Find where the given text appears and provide that cell's center as (x, y) coordinate. 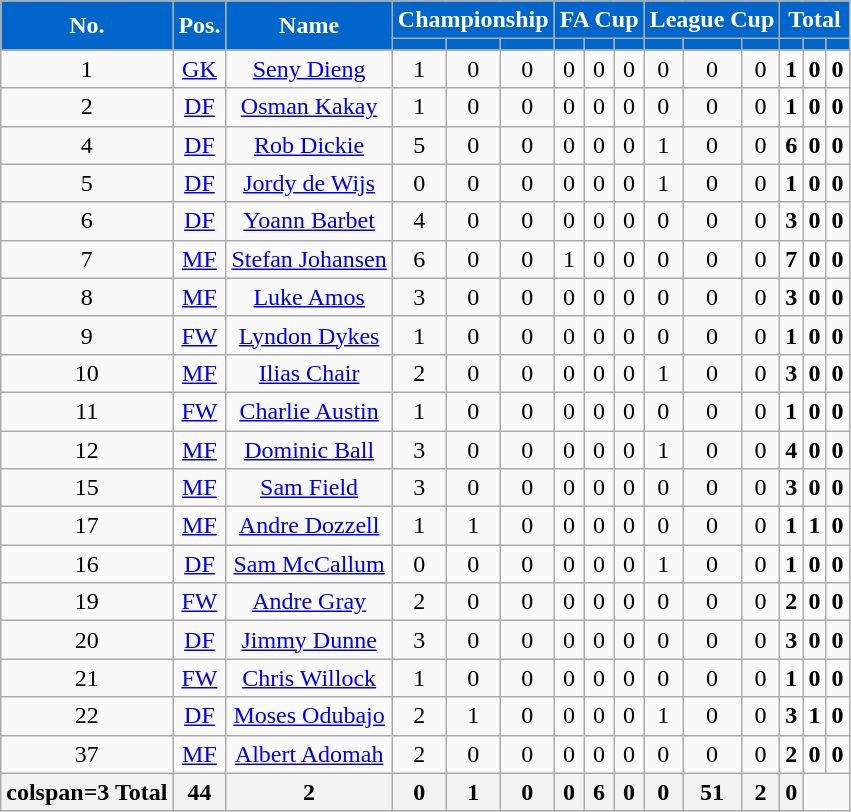
Sam McCallum (309, 564)
GK (200, 69)
44 (200, 792)
Lyndon Dykes (309, 335)
Osman Kakay (309, 107)
19 (87, 602)
colspan=3 Total (87, 792)
8 (87, 297)
Stefan Johansen (309, 259)
11 (87, 411)
20 (87, 640)
Seny Dieng (309, 69)
League Cup (712, 20)
Andre Dozzell (309, 526)
Jimmy Dunne (309, 640)
Sam Field (309, 488)
No. (87, 26)
12 (87, 449)
15 (87, 488)
Andre Gray (309, 602)
Ilias Chair (309, 373)
Yoann Barbet (309, 221)
17 (87, 526)
Pos. (200, 26)
Chris Willock (309, 678)
Jordy de Wijs (309, 183)
10 (87, 373)
Charlie Austin (309, 411)
FA Cup (599, 20)
37 (87, 754)
22 (87, 716)
Luke Amos (309, 297)
Rob Dickie (309, 145)
9 (87, 335)
21 (87, 678)
Total (814, 20)
Championship (473, 20)
Albert Adomah (309, 754)
Dominic Ball (309, 449)
Moses Odubajo (309, 716)
16 (87, 564)
51 (712, 792)
Name (309, 26)
